For the text-containing cell, return its midpoint in (x, y) coordinate format. 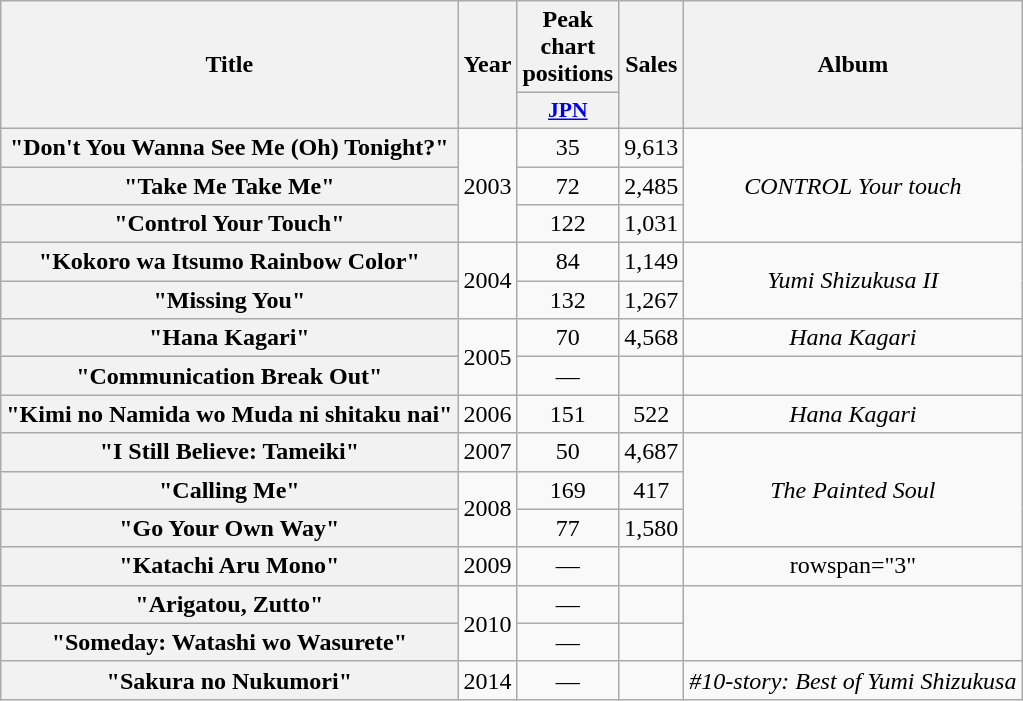
Sales (652, 65)
35 (568, 147)
CONTROL Your touch (853, 185)
4,568 (652, 338)
"Communication Break Out" (230, 376)
Yumi Shizukusa II (853, 281)
"Katachi Aru Mono" (230, 566)
Title (230, 65)
"Calling Me" (230, 490)
1,149 (652, 262)
"Take Me Take Me" (230, 185)
"Sakura no Nukumori" (230, 680)
2010 (488, 623)
"Don't You Wanna See Me (Oh) Tonight?" (230, 147)
"I Still Believe: Tameiki" (230, 452)
"Kimi no Namida wo Muda ni shitaku nai" (230, 414)
"Arigatou, Zutto" (230, 604)
Album (853, 65)
"Control Your Touch" (230, 224)
2006 (488, 414)
2007 (488, 452)
9,613 (652, 147)
77 (568, 528)
522 (652, 414)
JPN (568, 111)
1,580 (652, 528)
1,031 (652, 224)
4,687 (652, 452)
"Hana Kagari" (230, 338)
2014 (488, 680)
Peak chart positions (568, 47)
Year (488, 65)
151 (568, 414)
84 (568, 262)
The Painted Soul (853, 490)
417 (652, 490)
rowspan="3" (853, 566)
"Missing You" (230, 300)
#10-story: Best of Yumi Shizukusa (853, 680)
2003 (488, 185)
2,485 (652, 185)
1,267 (652, 300)
2004 (488, 281)
72 (568, 185)
"Go Your Own Way" (230, 528)
"Kokoro wa Itsumo Rainbow Color" (230, 262)
2005 (488, 357)
50 (568, 452)
132 (568, 300)
122 (568, 224)
169 (568, 490)
2009 (488, 566)
2008 (488, 509)
"Someday: Watashi wo Wasurete" (230, 642)
70 (568, 338)
